Output the (X, Y) coordinate of the center of the cell containing the given text.  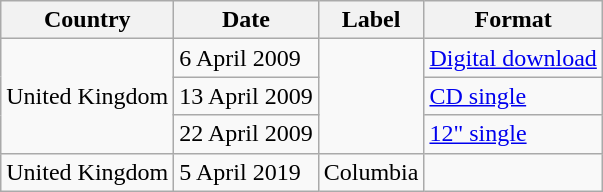
Columbia (371, 172)
6 April 2009 (246, 58)
Date (246, 20)
22 April 2009 (246, 134)
Format (513, 20)
13 April 2009 (246, 96)
Country (88, 20)
5 April 2019 (246, 172)
CD single (513, 96)
Digital download (513, 58)
12" single (513, 134)
Label (371, 20)
